Provide the [X, Y] coordinate of the cell's center where the given text is located.  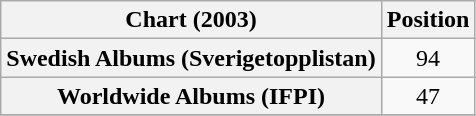
Worldwide Albums (IFPI) [191, 96]
Chart (2003) [191, 20]
47 [428, 96]
Position [428, 20]
Swedish Albums (Sverigetopplistan) [191, 58]
94 [428, 58]
